Output the [x, y] coordinate of the center of the cell containing the given text.  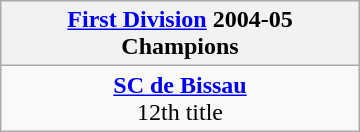
SC de Bissau12th title [180, 98]
First Division 2004-05Champions [180, 34]
